Provide the [X, Y] coordinate of the cell's center where the given text is located.  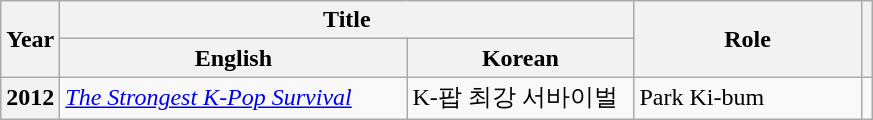
Title [347, 20]
Year [30, 39]
English [234, 58]
Role [748, 39]
K-팝 최강 서바이벌 [520, 98]
Korean [520, 58]
Park Ki-bum [748, 98]
2012 [30, 98]
The Strongest K-Pop Survival [234, 98]
